Detect which cell encompasses the target text, then output its [x, y] center coordinate. 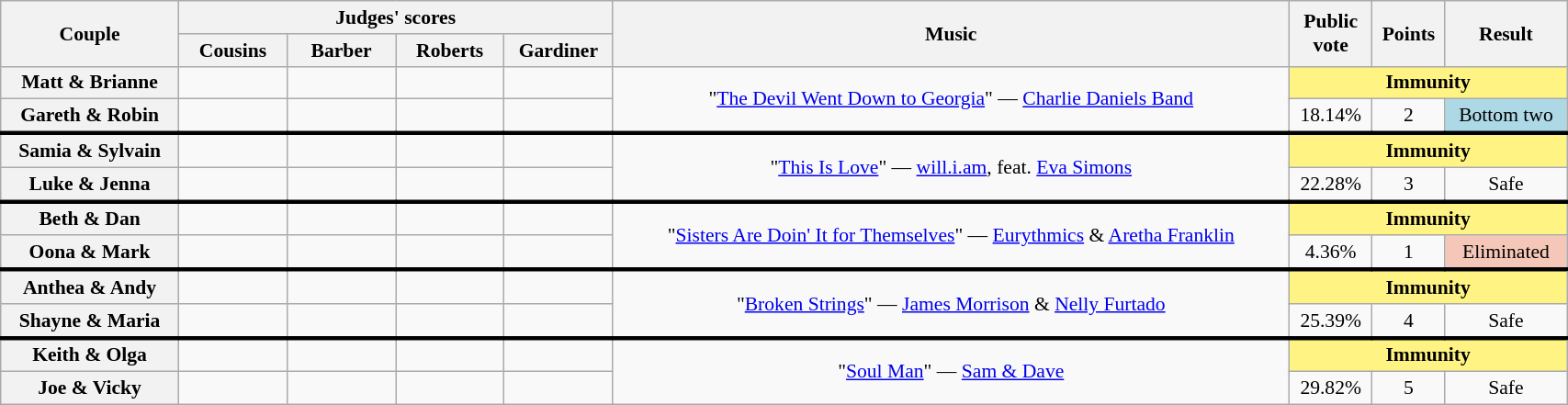
25.39% [1331, 321]
Oona & Mark [90, 253]
Roberts [450, 51]
"Sisters Are Doin' It for Themselves" — Eurythmics & Aretha Franklin [952, 235]
Gareth & Robin [90, 116]
Anthea & Andy [90, 287]
4 [1409, 321]
Matt & Brianne [90, 83]
Gardiner [558, 51]
Joe & Vicky [90, 388]
"The Devil Went Down to Georgia" — Charlie Daniels Band [952, 99]
Judges' scores [395, 17]
1 [1409, 253]
5 [1409, 388]
Couple [90, 33]
Samia & Sylvain [90, 151]
3 [1409, 184]
Keith & Olga [90, 354]
Result [1506, 33]
Cousins [232, 51]
Points [1409, 33]
18.14% [1331, 116]
Music [952, 33]
"Broken Strings" — James Morrison & Nelly Furtado [952, 304]
Shayne & Maria [90, 321]
Beth & Dan [90, 219]
"Soul Man" — Sam & Dave [952, 371]
Luke & Jenna [90, 184]
Eliminated [1506, 253]
Barber [342, 51]
Bottom two [1506, 116]
29.82% [1331, 388]
4.36% [1331, 253]
"This Is Love" — will.i.am, feat. Eva Simons [952, 167]
2 [1409, 116]
Publicvote [1331, 33]
22.28% [1331, 184]
